Find where the given text appears and provide that cell's center as [X, Y] coordinate. 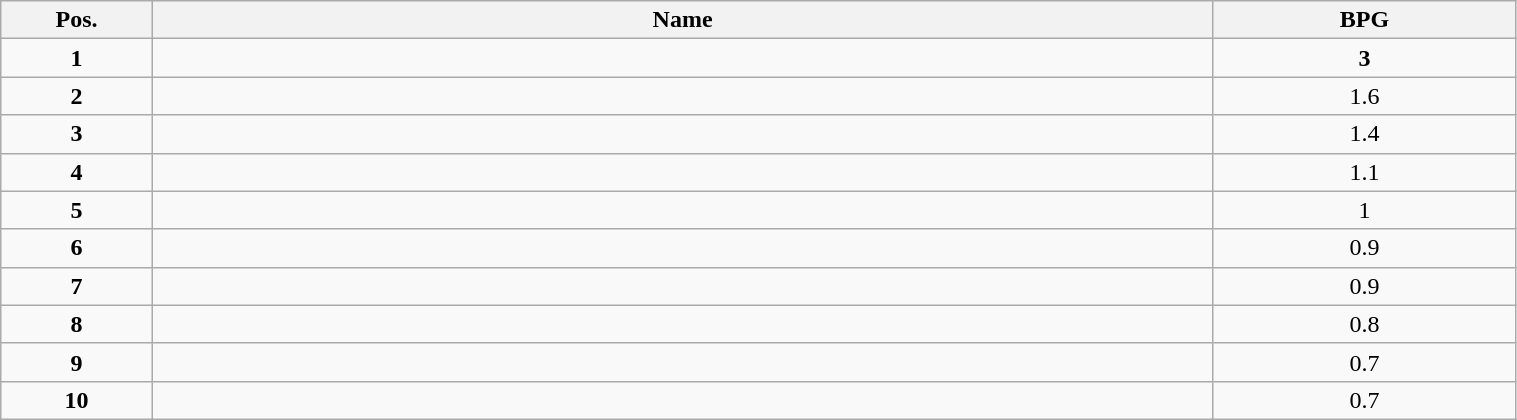
6 [77, 248]
Name [682, 20]
BPG [1364, 20]
Pos. [77, 20]
9 [77, 362]
0.8 [1364, 324]
1.6 [1364, 96]
10 [77, 400]
8 [77, 324]
4 [77, 172]
1.4 [1364, 134]
5 [77, 210]
2 [77, 96]
7 [77, 286]
1.1 [1364, 172]
